Search for the cell housing the specified text and yield its (X, Y) center coordinate. 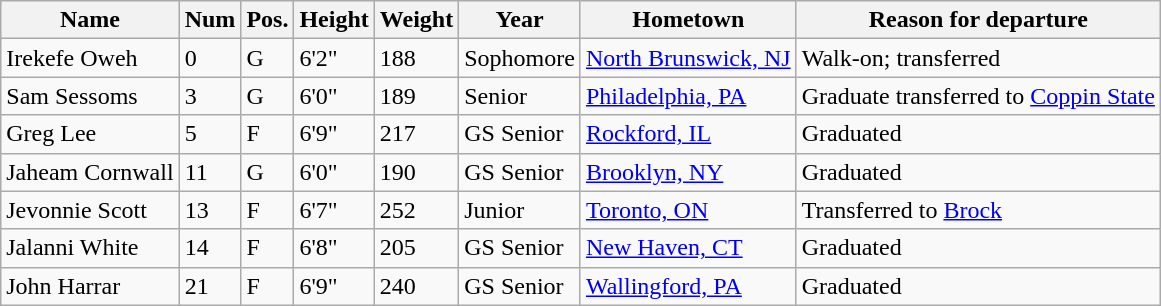
0 (210, 58)
Weight (416, 20)
240 (416, 286)
Jevonnie Scott (90, 210)
Rockford, IL (688, 134)
North Brunswick, NJ (688, 58)
14 (210, 248)
13 (210, 210)
6'7" (334, 210)
John Harrar (90, 286)
Sophomore (520, 58)
11 (210, 172)
Sam Sessoms (90, 96)
Name (90, 20)
Height (334, 20)
6'8" (334, 248)
Jalanni White (90, 248)
Wallingford, PA (688, 286)
Jaheam Cornwall (90, 172)
217 (416, 134)
Toronto, ON (688, 210)
21 (210, 286)
Philadelphia, PA (688, 96)
Junior (520, 210)
252 (416, 210)
Num (210, 20)
6'2" (334, 58)
5 (210, 134)
Irekefe Oweh (90, 58)
Hometown (688, 20)
Graduate transferred to Coppin State (978, 96)
188 (416, 58)
Brooklyn, NY (688, 172)
Transferred to Brock (978, 210)
3 (210, 96)
190 (416, 172)
Walk-on; transferred (978, 58)
Greg Lee (90, 134)
Year (520, 20)
Senior (520, 96)
205 (416, 248)
New Haven, CT (688, 248)
189 (416, 96)
Pos. (268, 20)
Reason for departure (978, 20)
